From the cell containing the given text, extract its center point as (X, Y) coordinate. 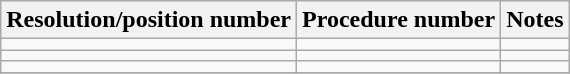
Resolution/position number (149, 20)
Procedure number (399, 20)
Notes (535, 20)
